Capture the cell that displays the provided text and extract its (x, y) central coordinate. 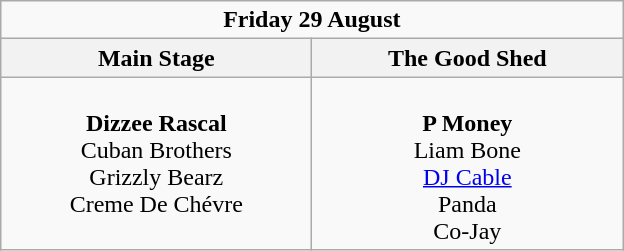
Main Stage (156, 58)
Dizzee Rascal Cuban Brothers Grizzly Bearz Creme De Chévre (156, 164)
P Money Liam Bone DJ Cable Panda Co-Jay (468, 164)
The Good Shed (468, 58)
Friday 29 August (312, 20)
